Pinpoint the cell where the given text exists, returning its [x, y] midpoint coordinate. 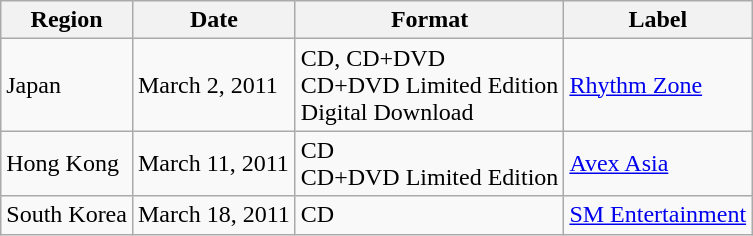
Avex Asia [658, 164]
Date [214, 20]
Rhythm Zone [658, 85]
CD [430, 215]
March 2, 2011 [214, 85]
Hong Kong [67, 164]
March 11, 2011 [214, 164]
Region [67, 20]
Label [658, 20]
March 18, 2011 [214, 215]
SM Entertainment [658, 215]
South Korea [67, 215]
CD, CD+DVDCD+DVD Limited EditionDigital Download [430, 85]
CDCD+DVD Limited Edition [430, 164]
Japan [67, 85]
Format [430, 20]
